Scan for the cell matching the given text and deliver its [x, y] coordinate at center. 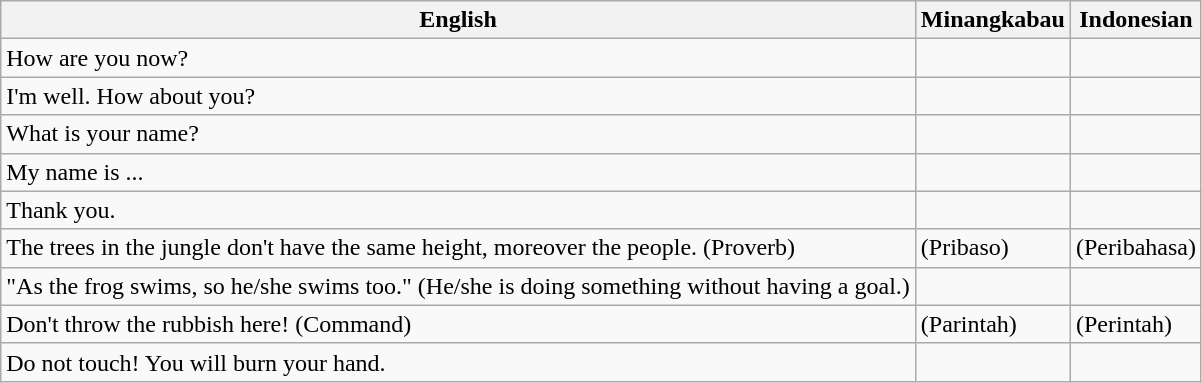
(Parintah) [992, 324]
(Pribaso) [992, 248]
I'm well. How about you? [458, 96]
Don't throw the rubbish here! (Command) [458, 324]
(Perintah) [1136, 324]
"As the frog swims, so he/she swims too." (He/she is doing something without having a goal.) [458, 286]
Thank you. [458, 210]
(Peribahasa) [1136, 248]
What is your name? [458, 134]
English [458, 20]
My name is ... [458, 172]
The trees in the jungle don't have the same height, moreover the people. (Proverb) [458, 248]
Minangkabau [992, 20]
Indonesian [1136, 20]
How are you now? [458, 58]
Do not touch! You will burn your hand. [458, 362]
